Output the (X, Y) coordinate of the center of the cell containing the given text.  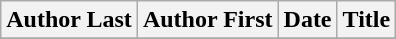
Title (366, 20)
Author Last (70, 20)
Author First (208, 20)
Date (308, 20)
